Return (x, y) of the center of cell containing provided text 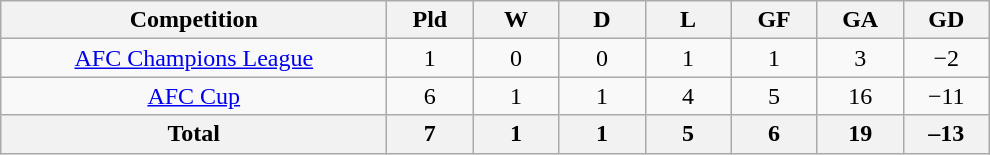
Competition (194, 20)
Pld (430, 20)
16 (860, 96)
AFC Champions League (194, 58)
−2 (946, 58)
GA (860, 20)
–13 (946, 134)
AFC Cup (194, 96)
Total (194, 134)
L (688, 20)
−11 (946, 96)
GD (946, 20)
W (516, 20)
7 (430, 134)
D (602, 20)
GF (774, 20)
4 (688, 96)
3 (860, 58)
19 (860, 134)
